Detect which cell encompasses the target text, then output its (x, y) center coordinate. 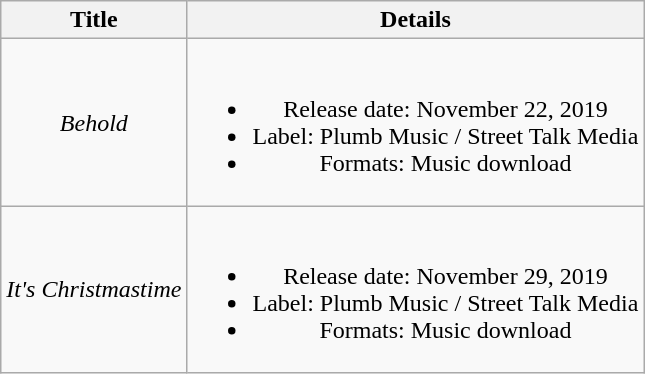
It's Christmastime (94, 290)
Release date: November 22, 2019Label: Plumb Music / Street Talk MediaFormats: Music download (416, 122)
Release date: November 29, 2019Label: Plumb Music / Street Talk MediaFormats: Music download (416, 290)
Behold (94, 122)
Title (94, 20)
Details (416, 20)
